Provide the (x, y) coordinate of the cell's center where the given text is located.  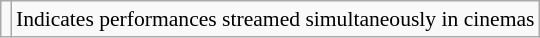
Indicates performances streamed simultaneously in cinemas (276, 19)
